Return (x, y) of the center of cell containing provided text 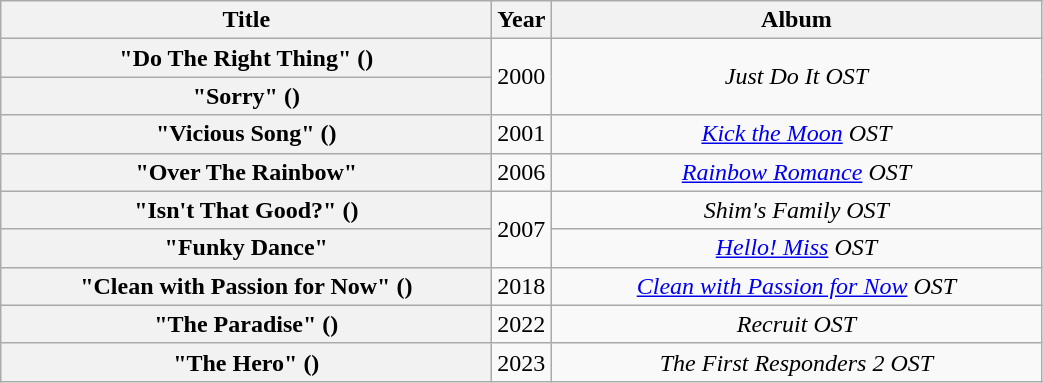
2007 (522, 229)
Year (522, 20)
2000 (522, 77)
Rainbow Romance OST (796, 172)
Recruit OST (796, 324)
Hello! Miss OST (796, 248)
2006 (522, 172)
"Clean with Passion for Now" () (246, 286)
2018 (522, 286)
Shim's Family OST (796, 210)
"Vicious Song" () (246, 134)
"Over The Rainbow" (246, 172)
"Isn't That Good?" () (246, 210)
2001 (522, 134)
"Funky Dance" (246, 248)
Clean with Passion for Now OST (796, 286)
The First Responders 2 OST (796, 362)
Album (796, 20)
"Do The Right Thing" () (246, 58)
"Sorry" () (246, 96)
Title (246, 20)
"The Paradise" () (246, 324)
2022 (522, 324)
Kick the Moon OST (796, 134)
"The Hero" () (246, 362)
2023 (522, 362)
Just Do It OST (796, 77)
